Locate the cell with the specified text and output its (X, Y) center coordinate. 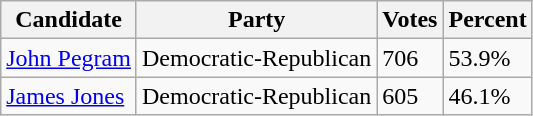
John Pegram (69, 58)
605 (410, 96)
Percent (488, 20)
53.9% (488, 58)
Votes (410, 20)
46.1% (488, 96)
706 (410, 58)
Party (256, 20)
James Jones (69, 96)
Candidate (69, 20)
